Provide the (X, Y) coordinate of the cell's center where the given text is located.  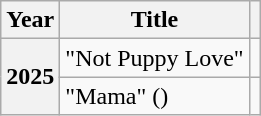
"Not Puppy Love" (154, 58)
Title (154, 20)
"Mama" () (154, 96)
Year (30, 20)
2025 (30, 77)
